Locate the cell with the specified text and output its (X, Y) center coordinate. 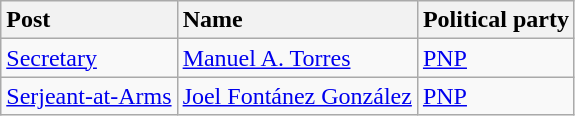
Joel Fontánez González (297, 96)
Serjeant-at-Arms (89, 96)
Political party (496, 20)
Secretary (89, 58)
Manuel A. Torres (297, 58)
Post (89, 20)
Name (297, 20)
